From the cell containing the given text, extract its center point as (X, Y) coordinate. 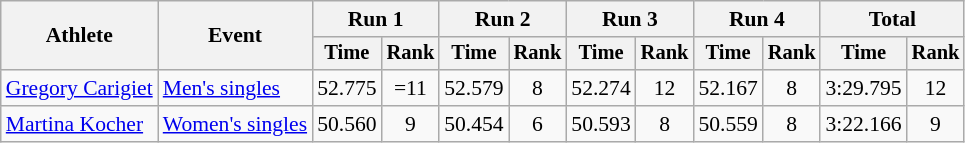
Event (235, 36)
3:22.166 (863, 124)
52.274 (600, 88)
Run 4 (756, 19)
Run 2 (502, 19)
52.167 (728, 88)
Women's singles (235, 124)
Run 3 (630, 19)
50.593 (600, 124)
52.775 (346, 88)
50.560 (346, 124)
Run 1 (376, 19)
Gregory Carigiet (80, 88)
Men's singles (235, 88)
Total (892, 19)
3:29.795 (863, 88)
50.454 (474, 124)
50.559 (728, 124)
Athlete (80, 36)
6 (538, 124)
52.579 (474, 88)
Martina Kocher (80, 124)
=11 (411, 88)
